Extract the [X, Y] coordinate from the center of the cell holding the provided text.  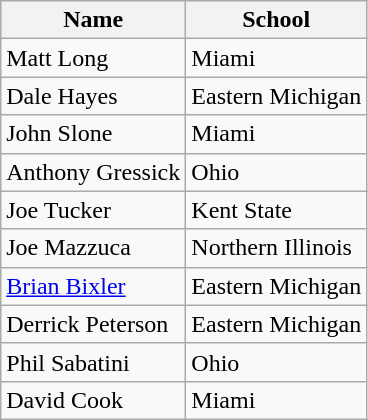
Joe Mazzuca [94, 248]
Brian Bixler [94, 286]
Name [94, 20]
Kent State [276, 210]
Anthony Gressick [94, 172]
Northern Illinois [276, 248]
Dale Hayes [94, 96]
David Cook [94, 400]
Phil Sabatini [94, 362]
Matt Long [94, 58]
Derrick Peterson [94, 324]
School [276, 20]
John Slone [94, 134]
Joe Tucker [94, 210]
